Capture the cell that displays the provided text and extract its (x, y) central coordinate. 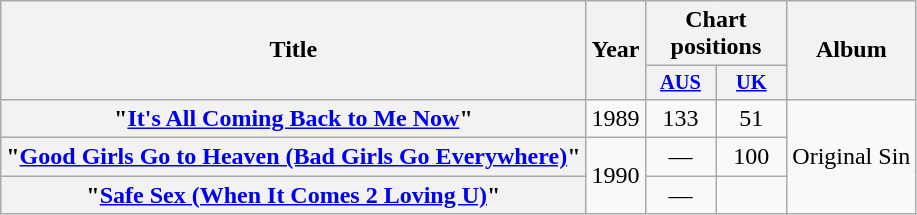
"Good Girls Go to Heaven (Bad Girls Go Everywhere)" (294, 157)
51 (752, 118)
1990 (616, 176)
Year (616, 50)
AUS (680, 83)
"Safe Sex (When It Comes 2 Loving U)" (294, 195)
Album (852, 50)
Title (294, 50)
100 (752, 157)
"It's All Coming Back to Me Now" (294, 118)
133 (680, 118)
Chart positions (716, 34)
1989 (616, 118)
UK (752, 83)
Original Sin (852, 156)
